Output the [x, y] coordinate of the center of the cell containing the given text.  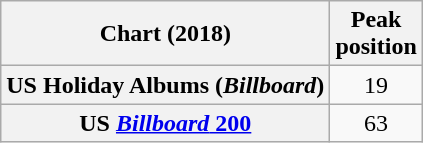
US Holiday Albums (Billboard) [166, 85]
Chart (2018) [166, 34]
63 [376, 123]
19 [376, 85]
Peakposition [376, 34]
US Billboard 200 [166, 123]
